Find where the given text appears and provide that cell's center as (x, y) coordinate. 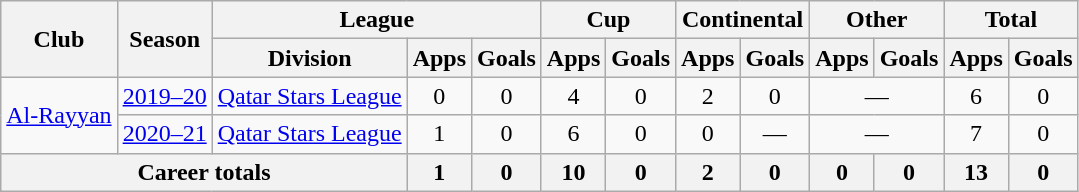
4 (573, 96)
Cup (608, 20)
13 (976, 172)
2020–21 (164, 134)
Division (310, 58)
League (376, 20)
10 (573, 172)
Al-Rayyan (59, 115)
Other (877, 20)
2019–20 (164, 96)
Career totals (204, 172)
7 (976, 134)
Season (164, 39)
Total (1011, 20)
Continental (743, 20)
Club (59, 39)
